For the text-containing cell, return its midpoint in [x, y] coordinate format. 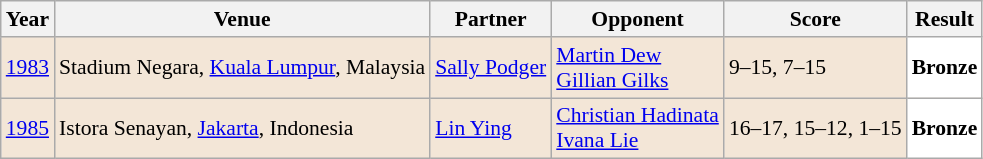
Year [28, 19]
Opponent [638, 19]
Lin Ying [490, 128]
1983 [28, 68]
Sally Podger [490, 68]
Stadium Negara, Kuala Lumpur, Malaysia [242, 68]
Christian Hadinata Ivana Lie [638, 128]
Score [816, 19]
Venue [242, 19]
16–17, 15–12, 1–15 [816, 128]
9–15, 7–15 [816, 68]
Result [945, 19]
Istora Senayan, Jakarta, Indonesia [242, 128]
Martin Dew Gillian Gilks [638, 68]
1985 [28, 128]
Partner [490, 19]
